Locate the cell with the specified text and output its (x, y) center coordinate. 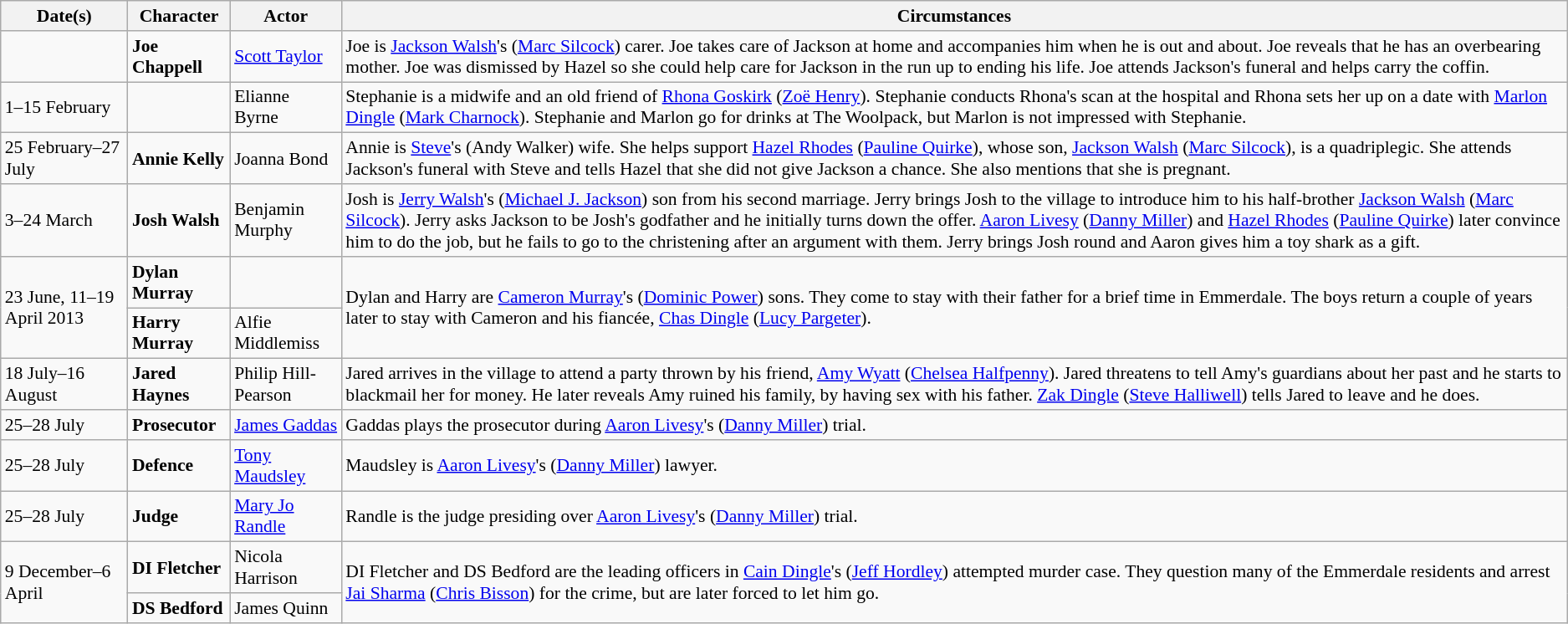
Gaddas plays the prosecutor during Aaron Livesy's (Danny Miller) trial. (953, 425)
Alfie Middlemiss (286, 333)
Mary Jo Randle (286, 517)
Josh Walsh (179, 221)
James Quinn (286, 608)
Maudsley is Aaron Livesy's (Danny Miller) lawyer. (953, 465)
Nicola Harrison (286, 567)
Tony Maudsley (286, 465)
Joe Chappell (179, 57)
Harry Murray (179, 333)
Elianne Byrne (286, 107)
Annie Kelly (179, 159)
Scott Taylor (286, 57)
DS Bedford (179, 608)
Character (179, 16)
1–15 February (64, 107)
DI Fletcher (179, 567)
Prosecutor (179, 425)
Philip Hill-Pearson (286, 385)
Date(s) (64, 16)
Randle is the judge presiding over Aaron Livesy's (Danny Miller) trial. (953, 517)
Joanna Bond (286, 159)
23 June, 11–19 April 2013 (64, 308)
3–24 March (64, 221)
Circumstances (953, 16)
James Gaddas (286, 425)
Benjamin Murphy (286, 221)
9 December–6 April (64, 582)
Defence (179, 465)
Jared Haynes (179, 385)
Dylan Murray (179, 283)
Judge (179, 517)
Actor (286, 16)
25 February–27 July (64, 159)
18 July–16 August (64, 385)
